Detect which cell encompasses the target text, then output its [X, Y] center coordinate. 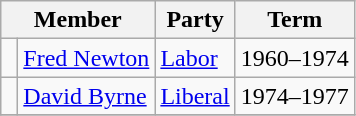
David Byrne [86, 96]
Liberal [195, 96]
Fred Newton [86, 58]
Term [294, 20]
Member [78, 20]
Party [195, 20]
Labor [195, 58]
1974–1977 [294, 96]
1960–1974 [294, 58]
